For the text-containing cell, return its midpoint in [X, Y] coordinate format. 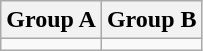
Group B [152, 20]
Group A [52, 20]
